Return (X, Y) of the center of cell containing provided text 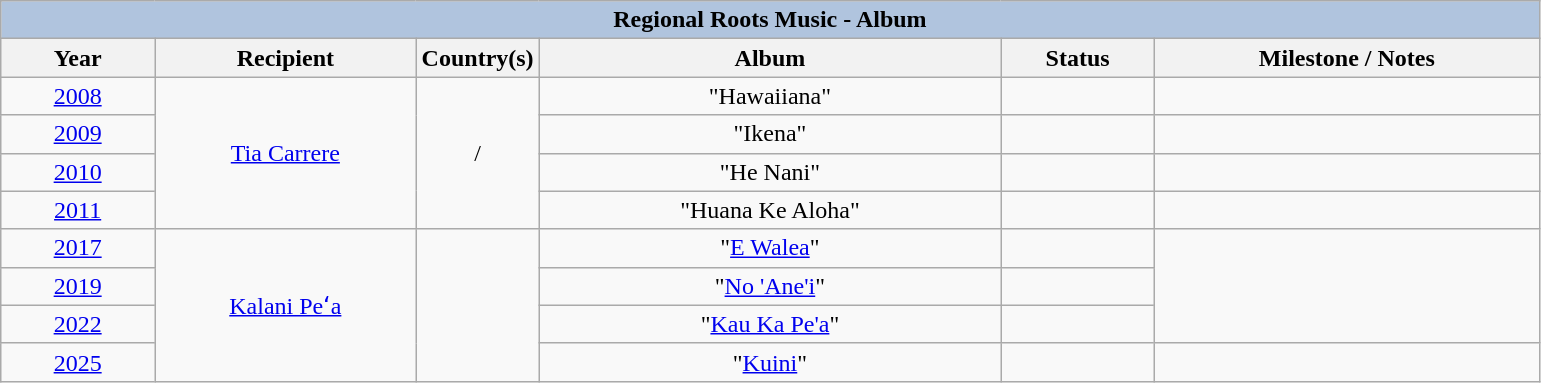
2008 (78, 96)
2011 (78, 210)
"Kuini" (770, 362)
2009 (78, 134)
/ (478, 153)
2017 (78, 248)
2025 (78, 362)
"Ikena" (770, 134)
Milestone / Notes (1346, 58)
2019 (78, 286)
Album (770, 58)
Country(s) (478, 58)
"He Nani" (770, 172)
Tia Carrere (286, 153)
"Hawaiiana" (770, 96)
"E Walea" (770, 248)
Regional Roots Music - Album (770, 20)
Recipient (286, 58)
Status (1078, 58)
"Kau Ka Pe'a" (770, 324)
"No 'Ane'i" (770, 286)
2010 (78, 172)
"Huana Ke Aloha" (770, 210)
2022 (78, 324)
Year (78, 58)
Kalani Peʻa (286, 305)
